Identify which cell holds the provided text, then report its [x, y] central coordinate. 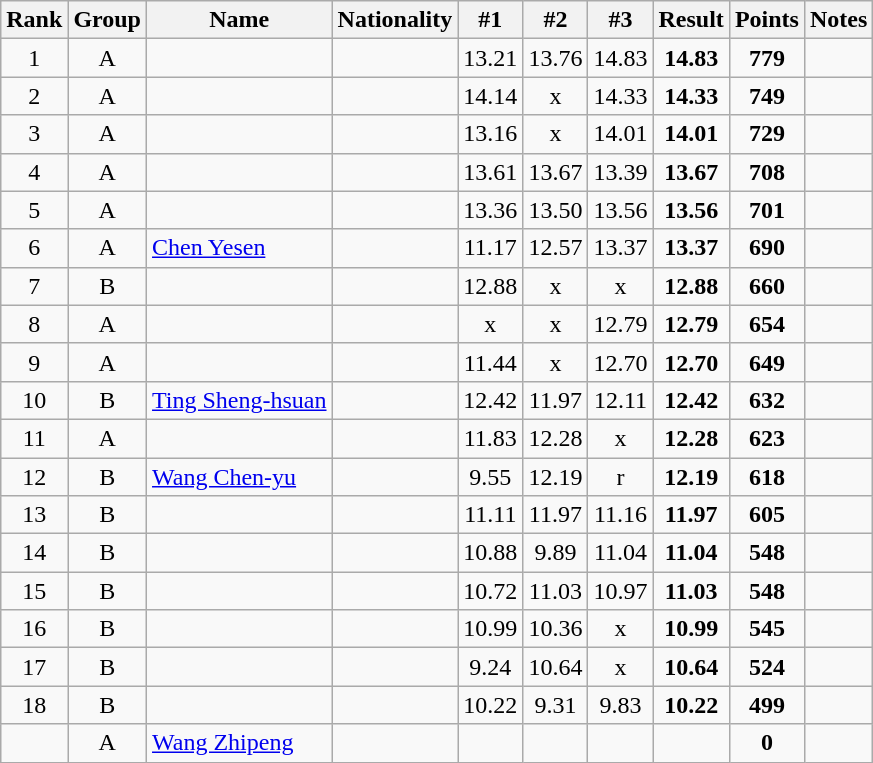
18 [34, 705]
14 [34, 553]
13.50 [556, 210]
524 [766, 667]
654 [766, 324]
13.39 [620, 172]
499 [766, 705]
9.24 [490, 667]
8 [34, 324]
13.16 [490, 134]
605 [766, 515]
#3 [620, 20]
9 [34, 362]
11.17 [490, 248]
Name [240, 20]
10 [34, 400]
12.57 [556, 248]
14.14 [490, 96]
13 [34, 515]
618 [766, 477]
3 [34, 134]
660 [766, 286]
779 [766, 58]
10.88 [490, 553]
9.31 [556, 705]
0 [766, 743]
10.72 [490, 591]
Ting Sheng-hsuan [240, 400]
623 [766, 438]
7 [34, 286]
12 [34, 477]
1 [34, 58]
10.36 [556, 629]
Points [766, 20]
13.36 [490, 210]
Group [108, 20]
729 [766, 134]
#2 [556, 20]
13.76 [556, 58]
9.89 [556, 553]
9.55 [490, 477]
5 [34, 210]
690 [766, 248]
16 [34, 629]
Rank [34, 20]
Nationality [395, 20]
Wang Chen-yu [240, 477]
10.97 [620, 591]
15 [34, 591]
13.61 [490, 172]
749 [766, 96]
11 [34, 438]
17 [34, 667]
4 [34, 172]
701 [766, 210]
Chen Yesen [240, 248]
Wang Zhipeng [240, 743]
11.16 [620, 515]
#1 [490, 20]
Notes [838, 20]
11.11 [490, 515]
649 [766, 362]
9.83 [620, 705]
2 [34, 96]
708 [766, 172]
12.11 [620, 400]
632 [766, 400]
r [620, 477]
11.44 [490, 362]
Result [691, 20]
545 [766, 629]
11.83 [490, 438]
6 [34, 248]
13.21 [490, 58]
